Pinpoint the cell where the given text exists, returning its [x, y] midpoint coordinate. 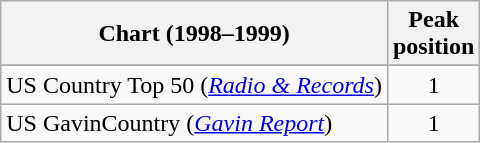
Peakposition [433, 34]
US GavinCountry (Gavin Report) [194, 123]
Chart (1998–1999) [194, 34]
US Country Top 50 (Radio & Records) [194, 85]
